Find where the given text appears and provide that cell's center as (x, y) coordinate. 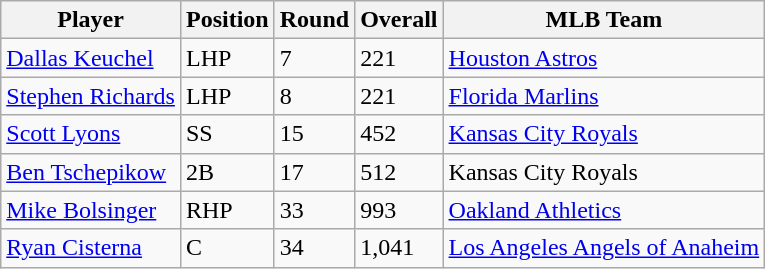
SS (227, 134)
15 (314, 134)
Stephen Richards (91, 96)
2B (227, 172)
Scott Lyons (91, 134)
Overall (399, 20)
1,041 (399, 248)
Ben Tschepikow (91, 172)
Oakland Athletics (604, 210)
Player (91, 20)
8 (314, 96)
C (227, 248)
33 (314, 210)
452 (399, 134)
7 (314, 58)
MLB Team (604, 20)
Position (227, 20)
34 (314, 248)
993 (399, 210)
17 (314, 172)
Houston Astros (604, 58)
Ryan Cisterna (91, 248)
Florida Marlins (604, 96)
Los Angeles Angels of Anaheim (604, 248)
RHP (227, 210)
Round (314, 20)
Mike Bolsinger (91, 210)
512 (399, 172)
Dallas Keuchel (91, 58)
